Return the (X, Y) coordinate for the center point of the cell that contains the specified text.  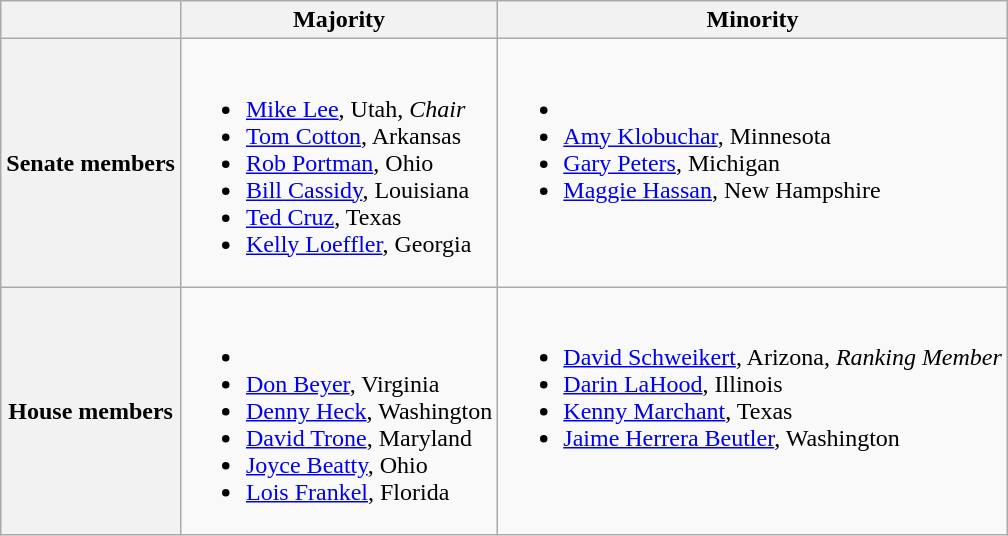
Senate members (91, 163)
David Schweikert, Arizona, Ranking MemberDarin LaHood, IllinoisKenny Marchant, TexasJaime Herrera Beutler, Washington (753, 411)
Mike Lee, Utah, ChairTom Cotton, ArkansasRob Portman, OhioBill Cassidy, LouisianaTed Cruz, TexasKelly Loeffler, Georgia (338, 163)
Minority (753, 20)
Amy Klobuchar, MinnesotaGary Peters, MichiganMaggie Hassan, New Hampshire (753, 163)
Don Beyer, VirginiaDenny Heck, WashingtonDavid Trone, MarylandJoyce Beatty, OhioLois Frankel, Florida (338, 411)
Majority (338, 20)
House members (91, 411)
